Scan for the cell matching the given text and deliver its [X, Y] coordinate at center. 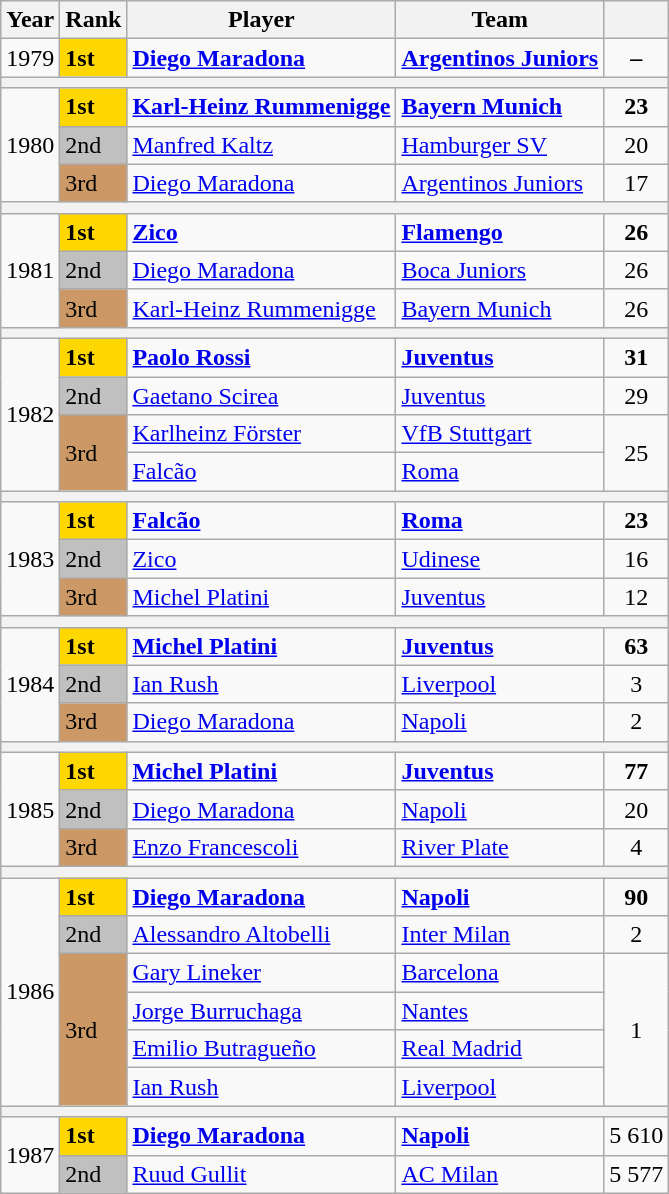
Real Madrid [500, 1049]
Barcelona [500, 973]
31 [636, 357]
Player [262, 20]
Flamengo [500, 232]
29 [636, 395]
River Plate [500, 847]
1980 [30, 145]
1 [636, 1030]
5 610 [636, 1136]
Jorge Burruchaga [262, 1011]
Inter Milan [500, 935]
1979 [30, 58]
Udinese [500, 559]
Alessandro Altobelli [262, 935]
77 [636, 771]
63 [636, 646]
25 [636, 453]
Enzo Francescoli [262, 847]
Team [500, 20]
Gaetano Scirea [262, 395]
Nantes [500, 1011]
Paolo Rossi [262, 357]
Hamburger SV [500, 145]
1981 [30, 270]
Boca Juniors [500, 270]
12 [636, 597]
AC Milan [500, 1174]
1983 [30, 559]
16 [636, 559]
17 [636, 183]
Rank [94, 20]
Ruud Gullit [262, 1174]
Emilio Butragueño [262, 1049]
Year [30, 20]
4 [636, 847]
Karlheinz Förster [262, 434]
5 577 [636, 1174]
Gary Lineker [262, 973]
VfB Stuttgart [500, 434]
– [636, 58]
Manfred Kaltz [262, 145]
90 [636, 897]
1985 [30, 809]
1982 [30, 414]
1984 [30, 684]
1986 [30, 992]
3 [636, 684]
1987 [30, 1155]
